For the text-containing cell, return its midpoint in [x, y] coordinate format. 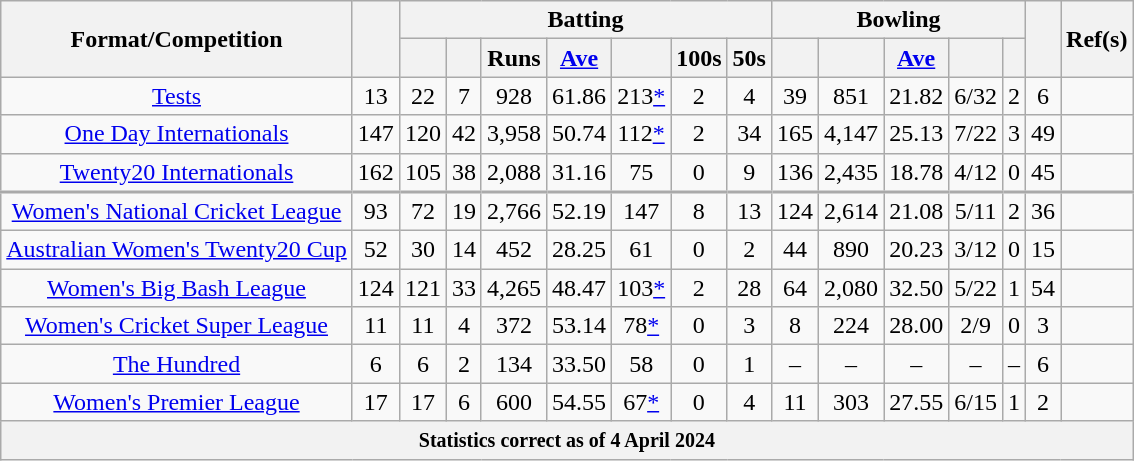
7/22 [976, 134]
44 [794, 250]
2,080 [852, 288]
Women's National Cricket League [177, 212]
600 [514, 402]
52.19 [580, 212]
3/12 [976, 250]
75 [642, 172]
39 [794, 96]
165 [794, 134]
5/22 [976, 288]
136 [794, 172]
15 [1042, 250]
134 [514, 364]
851 [852, 96]
36 [1042, 212]
48.47 [580, 288]
34 [749, 134]
28.25 [580, 250]
27.55 [916, 402]
67* [642, 402]
120 [422, 134]
4/12 [976, 172]
Women's Cricket Super League [177, 326]
The Hundred [177, 364]
31.16 [580, 172]
4,147 [852, 134]
21.08 [916, 212]
213* [642, 96]
372 [514, 326]
50s [749, 58]
3,958 [514, 134]
38 [464, 172]
5/11 [976, 212]
54.55 [580, 402]
6/15 [976, 402]
22 [422, 96]
2,435 [852, 172]
Women's Premier League [177, 402]
72 [422, 212]
33 [464, 288]
162 [376, 172]
93 [376, 212]
7 [464, 96]
Bowling [898, 20]
52 [376, 250]
One Day Internationals [177, 134]
Twenty20 Internationals [177, 172]
58 [642, 364]
61.86 [580, 96]
103* [642, 288]
49 [1042, 134]
14 [464, 250]
28 [749, 288]
452 [514, 250]
105 [422, 172]
928 [514, 96]
21.82 [916, 96]
42 [464, 134]
Batting [585, 20]
Tests [177, 96]
54 [1042, 288]
78* [642, 326]
112* [642, 134]
18.78 [916, 172]
64 [794, 288]
61 [642, 250]
9 [749, 172]
53.14 [580, 326]
20.23 [916, 250]
Statistics correct as of 4 April 2024 [567, 440]
32.50 [916, 288]
50.74 [580, 134]
Format/Competition [177, 39]
2,766 [514, 212]
25.13 [916, 134]
Australian Women's Twenty20 Cup [177, 250]
6/32 [976, 96]
890 [852, 250]
28.00 [916, 326]
30 [422, 250]
2/9 [976, 326]
45 [1042, 172]
Women's Big Bash League [177, 288]
2,088 [514, 172]
303 [852, 402]
2,614 [852, 212]
33.50 [580, 364]
Runs [514, 58]
100s [699, 58]
19 [464, 212]
4,265 [514, 288]
121 [422, 288]
Ref(s) [1097, 39]
224 [852, 326]
